Return (X, Y) of the center of cell containing provided text 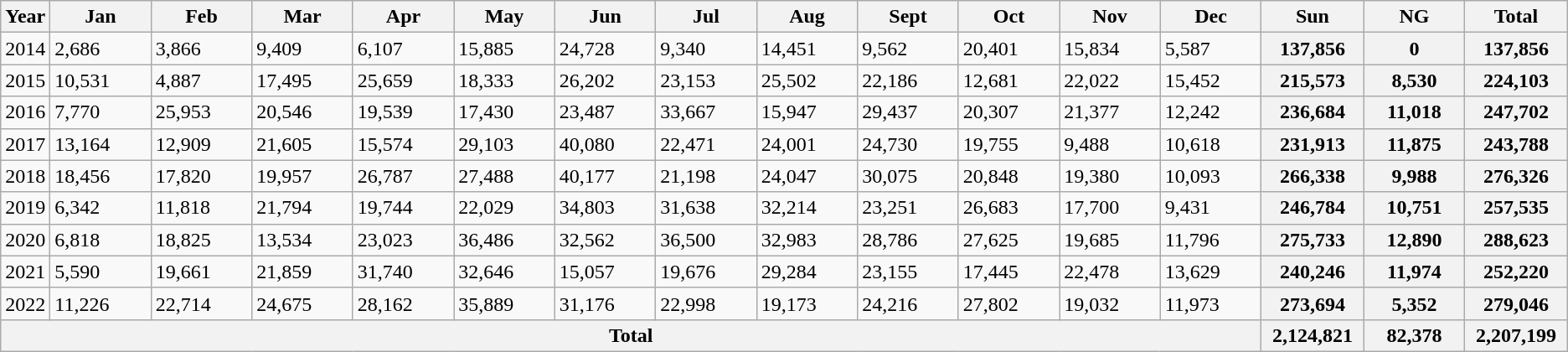
19,744 (403, 208)
9,431 (1210, 208)
Jul (706, 17)
29,284 (807, 272)
10,093 (1210, 176)
252,220 (1516, 272)
20,401 (1008, 49)
Oct (1008, 17)
20,307 (1008, 112)
9,340 (706, 49)
Jan (101, 17)
11,226 (101, 303)
22,022 (1110, 80)
23,155 (908, 272)
243,788 (1516, 144)
17,495 (302, 80)
11,796 (1210, 240)
22,029 (504, 208)
10,618 (1210, 144)
Feb (201, 17)
82,378 (1414, 335)
May (504, 17)
246,784 (1313, 208)
Sept (908, 17)
Aug (807, 17)
19,539 (403, 112)
2021 (25, 272)
2,207,199 (1516, 335)
257,535 (1516, 208)
21,377 (1110, 112)
5,590 (101, 272)
15,834 (1110, 49)
2014 (25, 49)
2015 (25, 80)
27,625 (1008, 240)
15,885 (504, 49)
6,107 (403, 49)
23,023 (403, 240)
17,445 (1008, 272)
22,471 (706, 144)
40,080 (605, 144)
31,638 (706, 208)
236,684 (1313, 112)
11,018 (1414, 112)
32,562 (605, 240)
22,478 (1110, 272)
Dec (1210, 17)
29,103 (504, 144)
19,755 (1008, 144)
31,740 (403, 272)
26,202 (605, 80)
240,246 (1313, 272)
17,700 (1110, 208)
Mar (302, 17)
17,430 (504, 112)
26,683 (1008, 208)
20,546 (302, 112)
2019 (25, 208)
6,818 (101, 240)
266,338 (1313, 176)
0 (1414, 49)
30,075 (908, 176)
31,176 (605, 303)
Apr (403, 17)
6,342 (101, 208)
19,380 (1110, 176)
24,675 (302, 303)
27,488 (504, 176)
9,409 (302, 49)
25,659 (403, 80)
276,326 (1516, 176)
24,728 (605, 49)
35,889 (504, 303)
12,681 (1008, 80)
13,164 (101, 144)
24,001 (807, 144)
24,047 (807, 176)
19,032 (1110, 303)
231,913 (1313, 144)
18,333 (504, 80)
36,486 (504, 240)
23,251 (908, 208)
21,198 (706, 176)
224,103 (1516, 80)
10,751 (1414, 208)
9,988 (1414, 176)
19,957 (302, 176)
4,887 (201, 80)
20,848 (1008, 176)
275,733 (1313, 240)
273,694 (1313, 303)
12,890 (1414, 240)
14,451 (807, 49)
17,820 (201, 176)
Jun (605, 17)
12,242 (1210, 112)
15,947 (807, 112)
24,216 (908, 303)
19,661 (201, 272)
22,998 (706, 303)
10,531 (101, 80)
2,686 (101, 49)
2016 (25, 112)
11,818 (201, 208)
28,786 (908, 240)
15,452 (1210, 80)
9,562 (908, 49)
3,866 (201, 49)
32,646 (504, 272)
Nov (1110, 17)
12,909 (201, 144)
13,534 (302, 240)
25,953 (201, 112)
27,802 (1008, 303)
40,177 (605, 176)
7,770 (101, 112)
19,173 (807, 303)
11,974 (1414, 272)
24,730 (908, 144)
19,676 (706, 272)
29,437 (908, 112)
279,046 (1516, 303)
26,787 (403, 176)
2020 (25, 240)
5,587 (1210, 49)
15,574 (403, 144)
21,605 (302, 144)
8,530 (1414, 80)
NG (1414, 17)
15,057 (605, 272)
23,153 (706, 80)
23,487 (605, 112)
2017 (25, 144)
11,973 (1210, 303)
288,623 (1516, 240)
33,667 (706, 112)
13,629 (1210, 272)
2,124,821 (1313, 335)
21,859 (302, 272)
2018 (25, 176)
19,685 (1110, 240)
18,456 (101, 176)
215,573 (1313, 80)
18,825 (201, 240)
25,502 (807, 80)
22,714 (201, 303)
36,500 (706, 240)
22,186 (908, 80)
32,214 (807, 208)
21,794 (302, 208)
34,803 (605, 208)
32,983 (807, 240)
11,875 (1414, 144)
5,352 (1414, 303)
28,162 (403, 303)
247,702 (1516, 112)
9,488 (1110, 144)
2022 (25, 303)
Year (25, 17)
Sun (1313, 17)
